Return the (x, y) coordinate for the center point of the cell that contains the specified text.  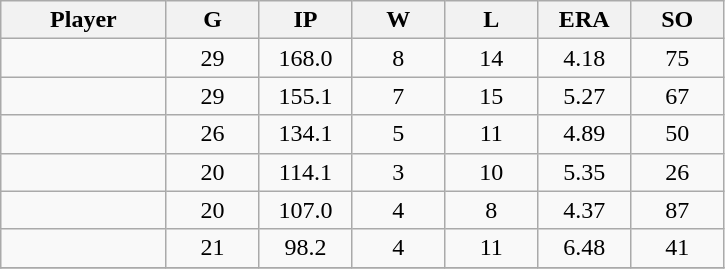
21 (212, 248)
SO (678, 20)
7 (398, 96)
6.48 (584, 248)
67 (678, 96)
50 (678, 134)
114.1 (306, 172)
W (398, 20)
4.37 (584, 210)
ERA (584, 20)
14 (492, 58)
10 (492, 172)
134.1 (306, 134)
15 (492, 96)
5.27 (584, 96)
87 (678, 210)
G (212, 20)
IP (306, 20)
4.18 (584, 58)
5 (398, 134)
4.89 (584, 134)
Player (84, 20)
5.35 (584, 172)
98.2 (306, 248)
155.1 (306, 96)
L (492, 20)
168.0 (306, 58)
107.0 (306, 210)
3 (398, 172)
41 (678, 248)
75 (678, 58)
